From the cell containing the given text, extract its center point as (x, y) coordinate. 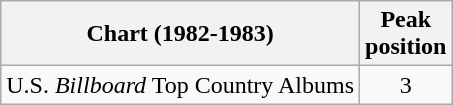
U.S. Billboard Top Country Albums (180, 85)
3 (406, 85)
Peakposition (406, 34)
Chart (1982-1983) (180, 34)
